From the cell containing the given text, extract its center point as (X, Y) coordinate. 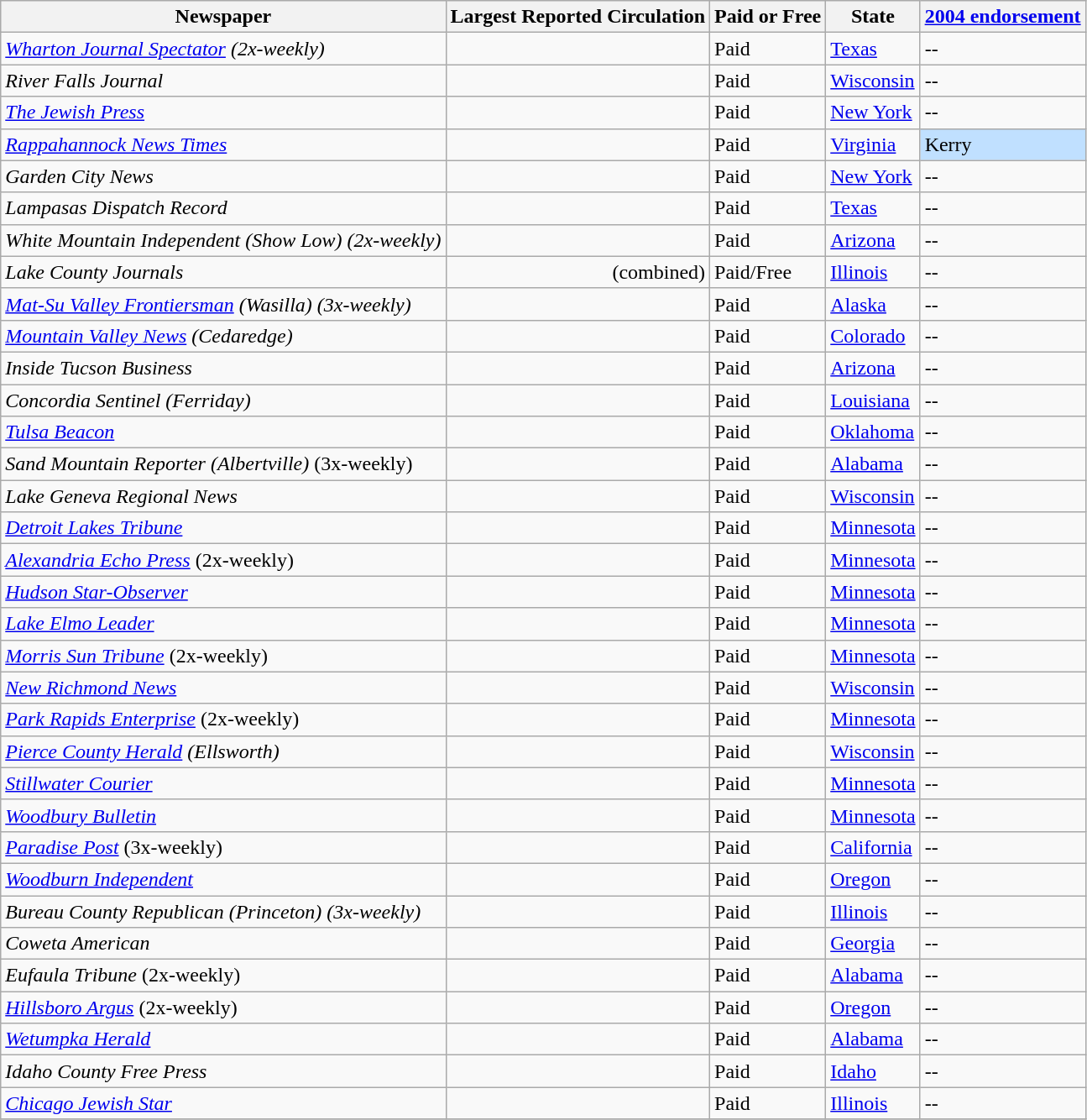
Tulsa Beacon (223, 432)
The Jewish Press (223, 113)
Concordia Sentinel (Ferriday) (223, 400)
Georgia (873, 944)
White Mountain Independent (Show Low) (2x-weekly) (223, 240)
Lampasas Dispatch Record (223, 208)
Morris Sun Tribune (2x-weekly) (223, 656)
Chicago Jewish Star (223, 1103)
Detroit Lakes Tribune (223, 528)
Inside Tucson Business (223, 368)
Virginia (873, 144)
State (873, 17)
Paid or Free (768, 17)
Rappahannock News Times (223, 144)
Hillsboro Argus (2x-weekly) (223, 1007)
Mat-Su Valley Frontiersman (Wasilla) (3x-weekly) (223, 304)
Garden City News (223, 176)
Park Rapids Enterprise (2x-weekly) (223, 720)
Eufaula Tribune (2x-weekly) (223, 976)
Hudson Star-Observer (223, 592)
Alaska (873, 304)
Idaho (873, 1071)
Kerry (1002, 144)
Wharton Journal Spectator (2x-weekly) (223, 49)
Stillwater Courier (223, 783)
Paradise Post (3x-weekly) (223, 847)
Lake Geneva Regional News (223, 496)
Mountain Valley News (Cedaredge) (223, 336)
Colorado (873, 336)
(combined) (577, 272)
Idaho County Free Press (223, 1071)
Pierce County Herald (Ellsworth) (223, 751)
Newspaper (223, 17)
Bureau County Republican (Princeton) (3x-weekly) (223, 911)
Louisiana (873, 400)
Lake Elmo Leader (223, 624)
River Falls Journal (223, 81)
California (873, 847)
Lake County Journals (223, 272)
Woodbury Bulletin (223, 815)
2004 endorsement (1002, 17)
Coweta American (223, 944)
New Richmond News (223, 688)
Alexandria Echo Press (2x-weekly) (223, 560)
Oklahoma (873, 432)
Wetumpka Herald (223, 1039)
Largest Reported Circulation (577, 17)
Sand Mountain Reporter (Albertville) (3x-weekly) (223, 464)
Woodburn Independent (223, 879)
Paid/Free (768, 272)
